Return [x, y] of the center of cell containing provided text 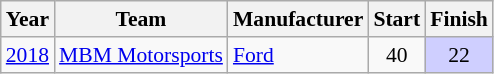
Team [141, 19]
2018 [28, 55]
40 [396, 55]
Year [28, 19]
Start [396, 19]
Ford [298, 55]
Manufacturer [298, 19]
22 [459, 55]
MBM Motorsports [141, 55]
Finish [459, 19]
